Determine the [X, Y] coordinate at the center of the cell enclosing the given text.  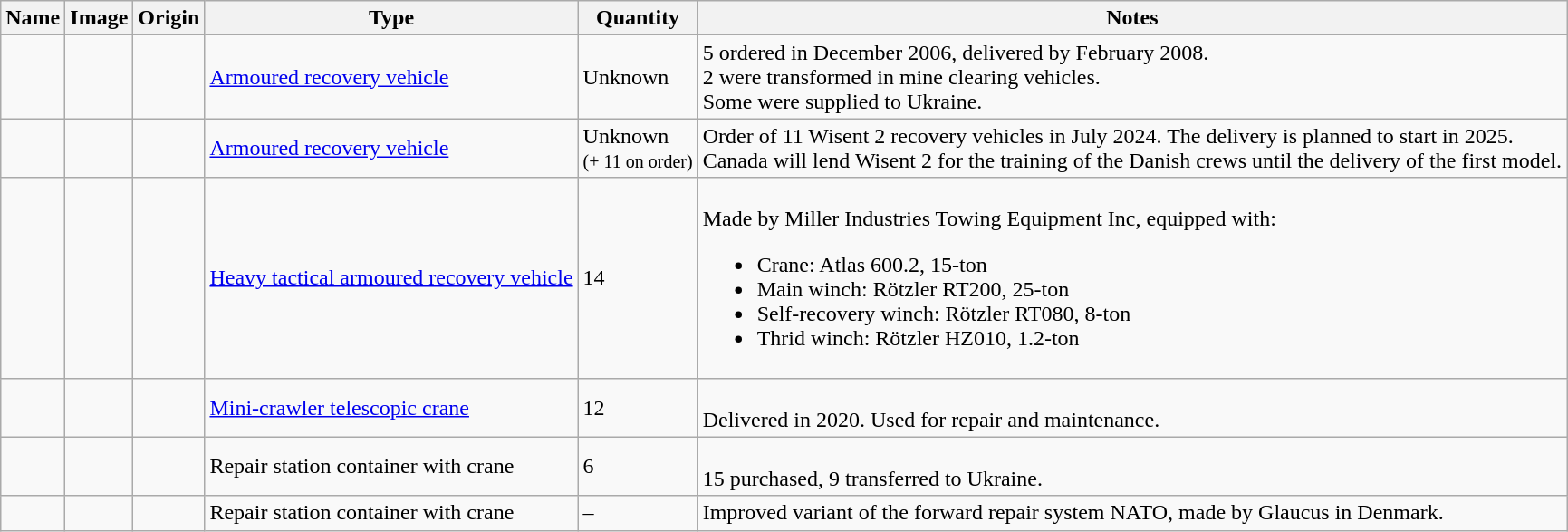
Delivered in 2020. Used for repair and maintenance. [1132, 408]
Heavy tactical armoured recovery vehicle [391, 277]
Unknown(+ 11 on order) [638, 149]
14 [638, 277]
Image [100, 18]
Quantity [638, 18]
Type [391, 18]
Origin [168, 18]
15 purchased, 9 transferred to Ukraine. [1132, 466]
6 [638, 466]
Unknown [638, 77]
Notes [1132, 18]
5 ordered in December 2006, delivered by February 2008.2 were transformed in mine clearing vehicles.Some were supplied to Ukraine. [1132, 77]
Improved variant of the forward repair system NATO, made by Glaucus in Denmark. [1132, 513]
Mini-crawler telescopic crane [391, 408]
Name [33, 18]
– [638, 513]
12 [638, 408]
